Scan for the cell matching the given text and deliver its (X, Y) coordinate at center. 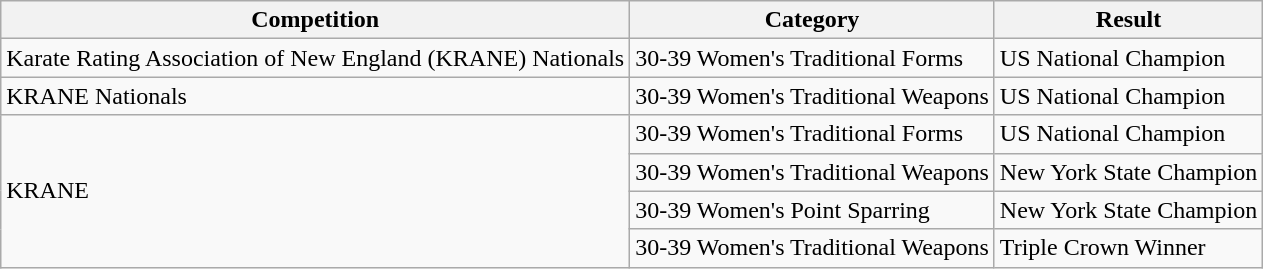
30-39 Women's Point Sparring (812, 210)
KRANE Nationals (316, 96)
Result (1128, 20)
Category (812, 20)
Karate Rating Association of New England (KRANE) Nationals (316, 58)
Triple Crown Winner (1128, 248)
KRANE (316, 191)
Competition (316, 20)
